Capture the cell that displays the provided text and extract its (X, Y) central coordinate. 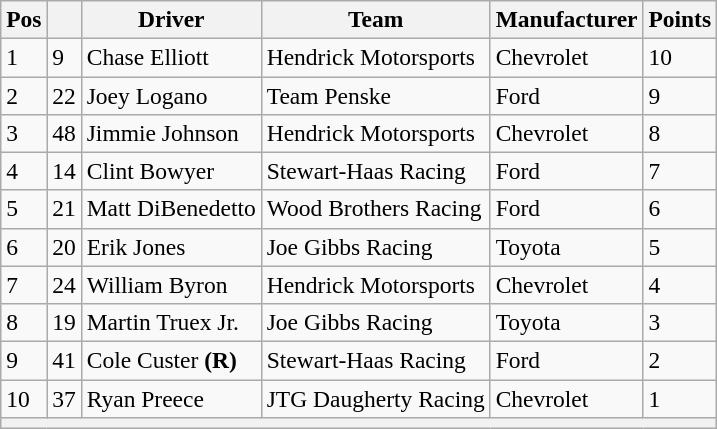
Clint Bowyer (171, 171)
Matt DiBenedetto (171, 209)
Driver (171, 19)
Manufacturer (566, 19)
Ryan Preece (171, 398)
Pos (24, 19)
37 (64, 398)
24 (64, 285)
Points (680, 19)
Martin Truex Jr. (171, 322)
Team (376, 19)
19 (64, 322)
Erik Jones (171, 247)
Chase Elliott (171, 57)
Cole Custer (R) (171, 360)
JTG Daugherty Racing (376, 398)
41 (64, 360)
Team Penske (376, 95)
22 (64, 95)
14 (64, 171)
Joey Logano (171, 95)
48 (64, 133)
William Byron (171, 285)
Wood Brothers Racing (376, 209)
20 (64, 247)
Jimmie Johnson (171, 133)
21 (64, 209)
